Return the (x, y) coordinate for the center point of the cell that contains the specified text.  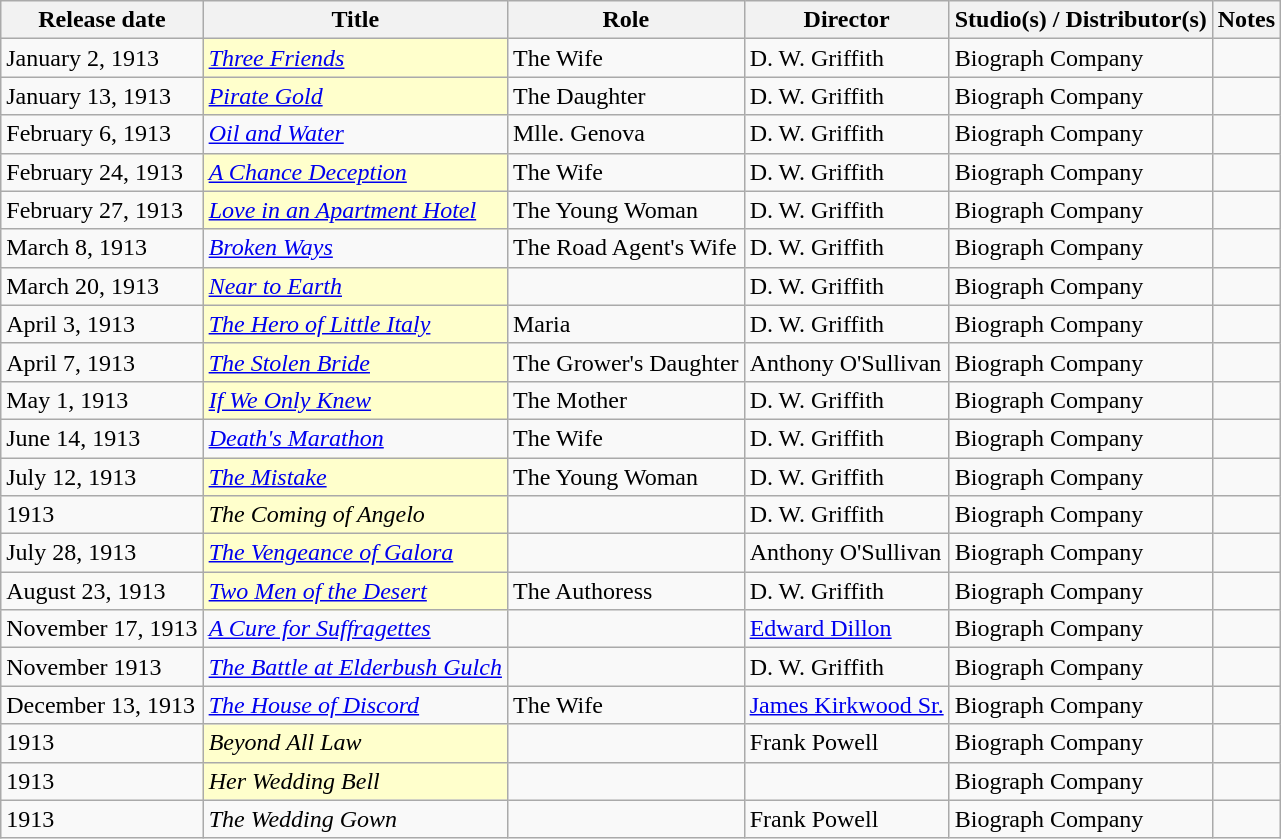
April 3, 1913 (102, 324)
James Kirkwood Sr. (846, 705)
Release date (102, 20)
March 8, 1913 (102, 248)
The Vengeance of Galora (355, 553)
The House of Discord (355, 705)
A Chance Deception (355, 172)
The Wedding Gown (355, 819)
The Coming of Angelo (355, 515)
January 13, 1913 (102, 96)
The Mother (626, 400)
Near to Earth (355, 286)
The Mistake (355, 477)
January 2, 1913 (102, 58)
Three Friends (355, 58)
Role (626, 20)
March 20, 1913 (102, 286)
Oil and Water (355, 134)
Broken Ways (355, 248)
Mlle. Genova (626, 134)
December 13, 1913 (102, 705)
April 7, 1913 (102, 362)
Beyond All Law (355, 743)
November 1913 (102, 667)
July 28, 1913 (102, 553)
The Daughter (626, 96)
August 23, 1913 (102, 591)
Maria (626, 324)
Pirate Gold (355, 96)
Edward Dillon (846, 629)
Two Men of the Desert (355, 591)
The Battle at Elderbush Gulch (355, 667)
February 24, 1913 (102, 172)
July 12, 1913 (102, 477)
Love in an Apartment Hotel (355, 210)
June 14, 1913 (102, 438)
Title (355, 20)
November 17, 1913 (102, 629)
Death's Marathon (355, 438)
May 1, 1913 (102, 400)
The Hero of Little Italy (355, 324)
If We Only Knew (355, 400)
A Cure for Suffragettes (355, 629)
The Road Agent's Wife (626, 248)
Director (846, 20)
The Authoress (626, 591)
Studio(s) / Distributor(s) (1080, 20)
February 27, 1913 (102, 210)
The Grower's Daughter (626, 362)
Notes (1246, 20)
The Stolen Bride (355, 362)
Her Wedding Bell (355, 781)
February 6, 1913 (102, 134)
